Return the (x, y) coordinate for the center point of the cell that contains the specified text.  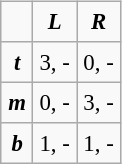
R (99, 22)
t (16, 62)
b (16, 143)
L (55, 22)
m (16, 103)
